Scan for the cell matching the given text and deliver its [x, y] coordinate at center. 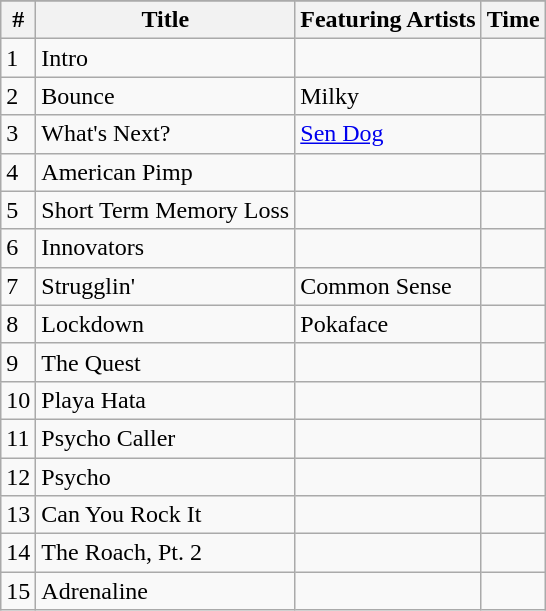
Psycho Caller [166, 438]
Can You Rock It [166, 515]
6 [18, 248]
14 [18, 553]
12 [18, 477]
Sen Dog [388, 134]
2 [18, 96]
Time [513, 20]
3 [18, 134]
Psycho [166, 477]
The Roach, Pt. 2 [166, 553]
American Pimp [166, 172]
Strugglin' [166, 286]
10 [18, 400]
# [18, 20]
1 [18, 58]
Milky [388, 96]
Pokaface [388, 324]
13 [18, 515]
9 [18, 362]
4 [18, 172]
15 [18, 591]
Title [166, 20]
Common Sense [388, 286]
Bounce [166, 96]
Playa Hata [166, 400]
11 [18, 438]
The Quest [166, 362]
Adrenaline [166, 591]
5 [18, 210]
Innovators [166, 248]
8 [18, 324]
Featuring Artists [388, 20]
Lockdown [166, 324]
Short Term Memory Loss [166, 210]
7 [18, 286]
What's Next? [166, 134]
Intro [166, 58]
